Pinpoint the cell where the given text exists, returning its (x, y) midpoint coordinate. 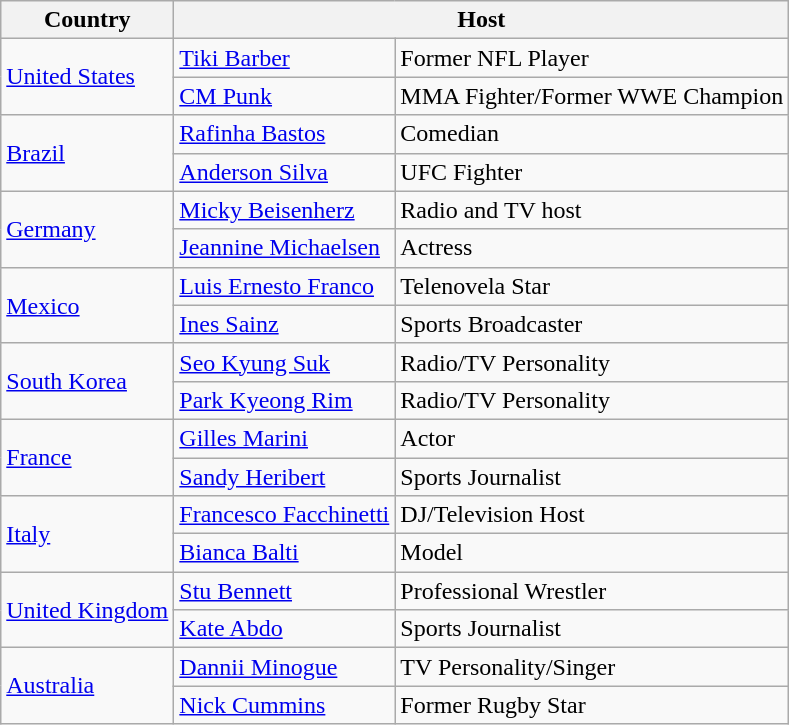
Dannii Minogue (284, 667)
Radio and TV host (592, 210)
Mexico (88, 305)
Anderson Silva (284, 172)
Tiki Barber (284, 58)
Actor (592, 438)
Brazil (88, 153)
UFC Fighter (592, 172)
Seo Kyung Suk (284, 362)
Actress (592, 248)
Former NFL Player (592, 58)
Host (482, 20)
Kate Abdo (284, 629)
Luis Ernesto Franco (284, 286)
Country (88, 20)
Nick Cummins (284, 705)
Gilles Marini (284, 438)
Sandy Heribert (284, 477)
Rafinha Bastos (284, 134)
France (88, 457)
Micky Beisenherz (284, 210)
TV Personality/Singer (592, 667)
Comedian (592, 134)
United Kingdom (88, 610)
Australia (88, 686)
MMA Fighter/Former WWE Champion (592, 96)
Stu Bennett (284, 591)
CM Punk (284, 96)
Model (592, 553)
Telenovela Star (592, 286)
Sports Broadcaster (592, 324)
Former Rugby Star (592, 705)
Professional Wrestler (592, 591)
South Korea (88, 381)
DJ/Television Host (592, 515)
Germany (88, 229)
Bianca Balti (284, 553)
Ines Sainz (284, 324)
Jeannine Michaelsen (284, 248)
Francesco Facchinetti (284, 515)
Park Kyeong Rim (284, 400)
United States (88, 77)
Italy (88, 534)
